For the text-containing cell, return its midpoint in [x, y] coordinate format. 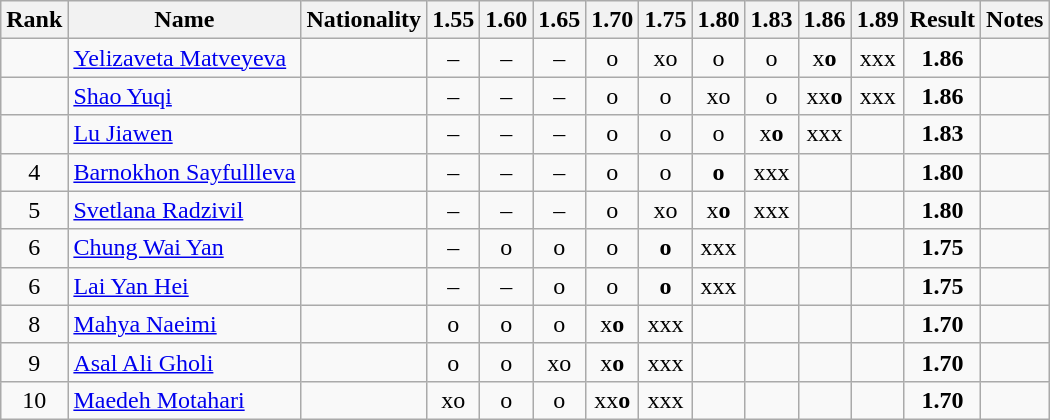
Chung Wai Yan [184, 248]
10 [34, 400]
Maedeh Motahari [184, 400]
Yelizaveta Matveyeva [184, 58]
4 [34, 172]
Name [184, 20]
1.60 [506, 20]
1.55 [454, 20]
1.65 [560, 20]
1.89 [878, 20]
Mahya Naeimi [184, 324]
Nationality [364, 20]
Notes [1015, 20]
Result [942, 20]
Lu Jiawen [184, 134]
Shao Yuqi [184, 96]
Lai Yan Hei [184, 286]
9 [34, 362]
Svetlana Radzivil [184, 210]
Asal Ali Gholi [184, 362]
Rank [34, 20]
5 [34, 210]
8 [34, 324]
Barnokhon Sayfullleva [184, 172]
